Pinpoint the cell where the given text exists, returning its (X, Y) midpoint coordinate. 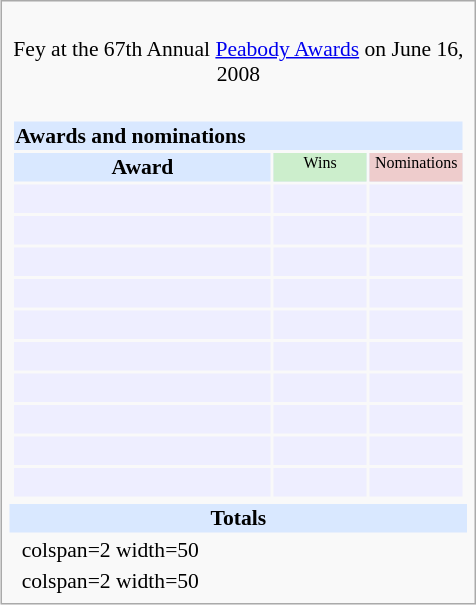
Award (142, 167)
Awards and nominations Award Wins Nominations (239, 296)
Totals (239, 518)
Wins (320, 167)
Awards and nominations (238, 135)
Nominations (416, 167)
Fey at the 67th Annual Peabody Awards on June 16, 2008 (239, 49)
